Identify which cell holds the provided text, then report its [X, Y] central coordinate. 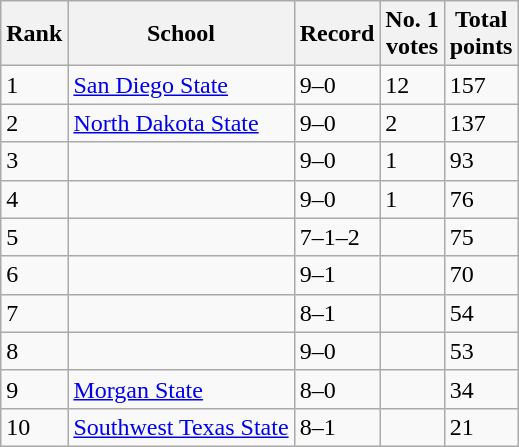
137 [481, 123]
Totalpoints [481, 34]
21 [481, 427]
54 [481, 313]
North Dakota State [181, 123]
9–1 [337, 275]
34 [481, 389]
Record [337, 34]
93 [481, 161]
4 [34, 199]
9 [34, 389]
5 [34, 237]
Morgan State [181, 389]
10 [34, 427]
70 [481, 275]
Southwest Texas State [181, 427]
7 [34, 313]
6 [34, 275]
8 [34, 351]
No. 1votes [412, 34]
3 [34, 161]
7–1–2 [337, 237]
Rank [34, 34]
12 [412, 85]
53 [481, 351]
School [181, 34]
8–0 [337, 389]
157 [481, 85]
76 [481, 199]
75 [481, 237]
San Diego State [181, 85]
